Determine the [X, Y] coordinate at the center of the cell enclosing the given text.  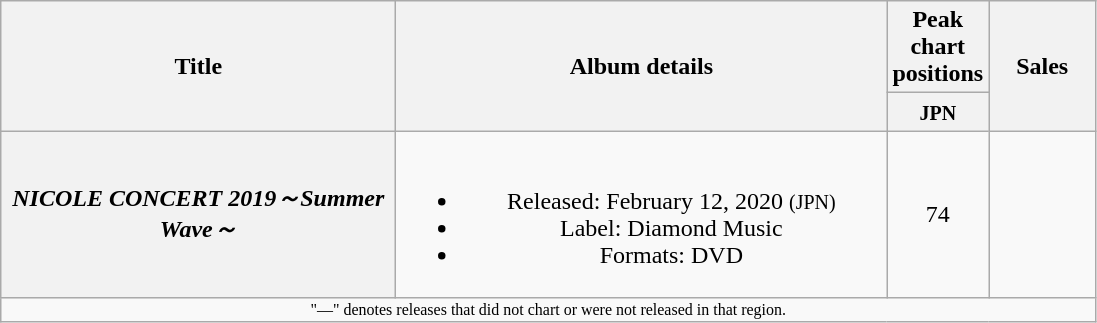
Released: February 12, 2020 (JPN)Label: Diamond MusicFormats: DVD [642, 214]
Peak chart positions [938, 47]
74 [938, 214]
Album details [642, 66]
NICOLE CONCERT 2019～Summer Wave～ [198, 214]
JPN [938, 112]
"—" denotes releases that did not chart or were not released in that region. [548, 310]
Sales [1042, 66]
Title [198, 66]
